Detect which cell encompasses the target text, then output its (x, y) center coordinate. 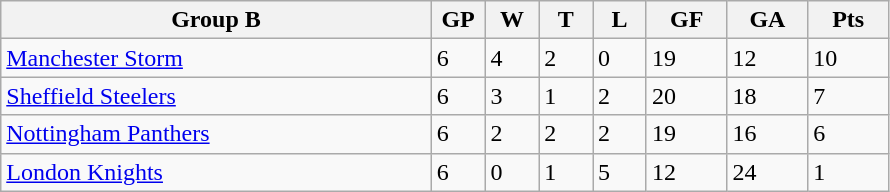
W (512, 20)
Group B (216, 20)
GA (768, 20)
Pts (848, 20)
20 (686, 96)
7 (848, 96)
18 (768, 96)
L (620, 20)
London Knights (216, 172)
T (566, 20)
Sheffield Steelers (216, 96)
GF (686, 20)
16 (768, 134)
4 (512, 58)
Manchester Storm (216, 58)
Nottingham Panthers (216, 134)
5 (620, 172)
10 (848, 58)
3 (512, 96)
GP (458, 20)
24 (768, 172)
